Return (x, y) of the center of cell containing provided text 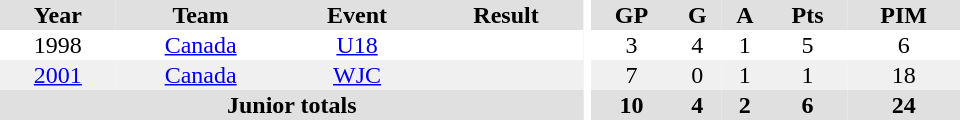
7 (631, 75)
Event (358, 15)
18 (904, 75)
WJC (358, 75)
24 (904, 105)
GP (631, 15)
Result (506, 15)
Pts (808, 15)
G (698, 15)
Team (201, 15)
5 (808, 45)
Junior totals (292, 105)
PIM (904, 15)
10 (631, 105)
Year (58, 15)
3 (631, 45)
2001 (58, 75)
U18 (358, 45)
1998 (58, 45)
0 (698, 75)
A (745, 15)
2 (745, 105)
